From the cell containing the given text, extract its center point as [x, y] coordinate. 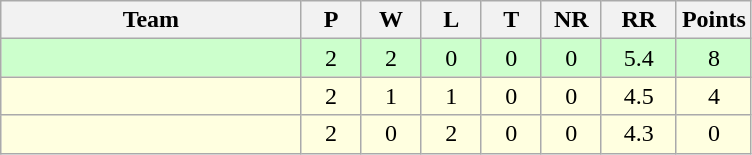
P [331, 20]
NR [571, 20]
T [511, 20]
4 [714, 96]
5.4 [638, 58]
4.5 [638, 96]
Points [714, 20]
Team [151, 20]
RR [638, 20]
L [451, 20]
W [391, 20]
8 [714, 58]
4.3 [638, 134]
